Find where the given text appears and provide that cell's center as [X, Y] coordinate. 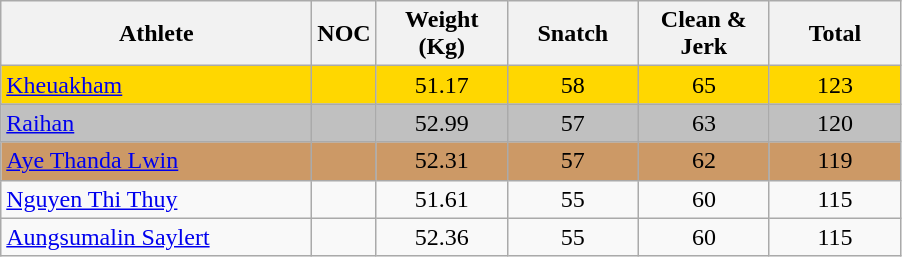
Aye Thanda Lwin [156, 161]
119 [834, 161]
51.17 [442, 85]
51.61 [442, 199]
52.36 [442, 237]
120 [834, 123]
Clean & Jerk [704, 34]
Total [834, 34]
NOC [344, 34]
52.31 [442, 161]
Aungsumalin Saylert [156, 237]
52.99 [442, 123]
65 [704, 85]
Snatch [572, 34]
62 [704, 161]
Athlete [156, 34]
58 [572, 85]
123 [834, 85]
Weight (Kg) [442, 34]
63 [704, 123]
Raihan [156, 123]
Kheuakham [156, 85]
Nguyen Thi Thuy [156, 199]
